Extract the (X, Y) coordinate from the center of the cell holding the provided text.  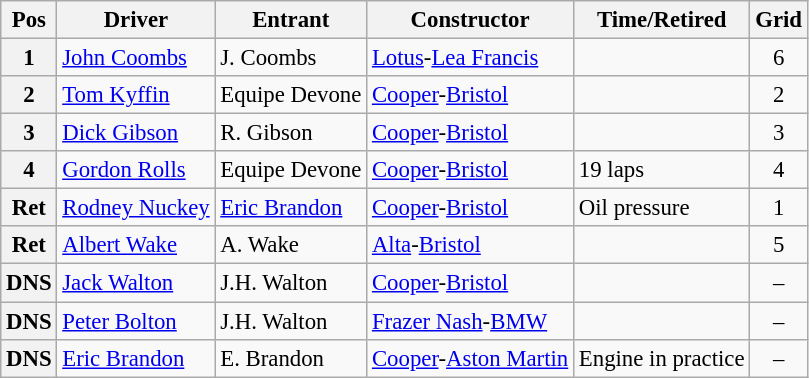
Dick Gibson (136, 133)
Engine in practice (662, 358)
6 (778, 58)
19 laps (662, 170)
J. Coombs (291, 58)
Tom Kyffin (136, 95)
E. Brandon (291, 358)
A. Wake (291, 245)
Cooper-Aston Martin (470, 358)
Peter Bolton (136, 321)
Driver (136, 20)
Time/Retired (662, 20)
Grid (778, 20)
Jack Walton (136, 283)
5 (778, 245)
Frazer Nash-BMW (470, 321)
John Coombs (136, 58)
Pos (29, 20)
Constructor (470, 20)
Lotus-Lea Francis (470, 58)
Entrant (291, 20)
Rodney Nuckey (136, 208)
Albert Wake (136, 245)
Alta-Bristol (470, 245)
R. Gibson (291, 133)
Oil pressure (662, 208)
Gordon Rolls (136, 170)
